Search for the cell housing the specified text and yield its (X, Y) center coordinate. 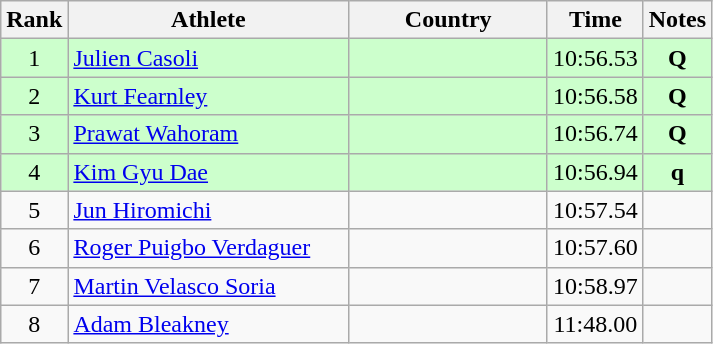
6 (34, 248)
10:56.53 (595, 58)
Country (448, 20)
Jun Hiromichi (208, 210)
Martin Velasco Soria (208, 286)
Athlete (208, 20)
4 (34, 172)
3 (34, 134)
Time (595, 20)
Kim Gyu Dae (208, 172)
10:56.58 (595, 96)
7 (34, 286)
8 (34, 324)
10:56.94 (595, 172)
1 (34, 58)
Adam Bleakney (208, 324)
Julien Casoli (208, 58)
10:57.54 (595, 210)
Kurt Fearnley (208, 96)
Notes (677, 20)
5 (34, 210)
2 (34, 96)
10:56.74 (595, 134)
10:58.97 (595, 286)
Roger Puigbo Verdaguer (208, 248)
Prawat Wahoram (208, 134)
10:57.60 (595, 248)
11:48.00 (595, 324)
Rank (34, 20)
q (677, 172)
